Provide the (x, y) coordinate of the cell's center where the given text is located.  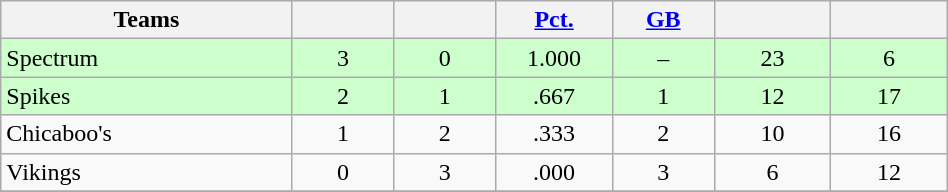
Spikes (146, 96)
Vikings (146, 172)
.333 (554, 134)
.000 (554, 172)
17 (890, 96)
– (663, 58)
1.000 (554, 58)
Spectrum (146, 58)
Teams (146, 20)
Pct. (554, 20)
GB (663, 20)
Chicaboo's (146, 134)
23 (772, 58)
16 (890, 134)
.667 (554, 96)
10 (772, 134)
